Pinpoint the cell where the given text exists, returning its [X, Y] midpoint coordinate. 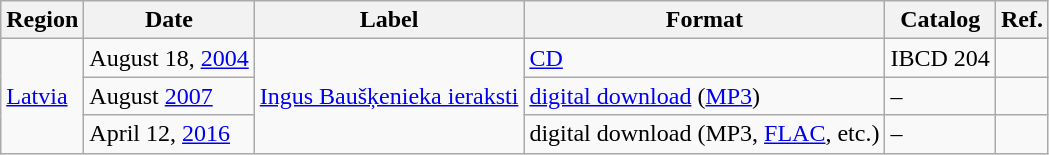
Latvia [42, 96]
IBCD 204 [940, 58]
CD [704, 58]
Catalog [940, 20]
August 2007 [169, 96]
Label [389, 20]
Date [169, 20]
August 18, 2004 [169, 58]
April 12, 2016 [169, 134]
digital download (MP3, FLAC, etc.) [704, 134]
Ingus Baušķenieka ieraksti [389, 96]
Region [42, 20]
Format [704, 20]
digital download (MP3) [704, 96]
Ref. [1022, 20]
